Identify which cell holds the provided text, then report its [x, y] central coordinate. 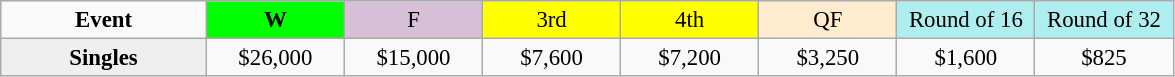
Round of 16 [966, 20]
$7,200 [690, 58]
Singles [104, 58]
$7,600 [552, 58]
F [413, 20]
$1,600 [966, 58]
$3,250 [828, 58]
W [275, 20]
QF [828, 20]
$825 [1104, 58]
Event [104, 20]
$15,000 [413, 58]
4th [690, 20]
3rd [552, 20]
$26,000 [275, 58]
Round of 32 [1104, 20]
